Capture the cell that displays the provided text and extract its [X, Y] central coordinate. 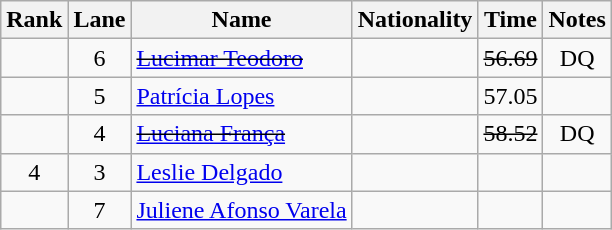
5 [100, 96]
Notes [577, 20]
Name [242, 20]
58.52 [510, 134]
Lane [100, 20]
Rank [34, 20]
Leslie Delgado [242, 172]
56.69 [510, 58]
3 [100, 172]
57.05 [510, 96]
Lucimar Teodoro [242, 58]
Juliene Afonso Varela [242, 210]
7 [100, 210]
Patrícia Lopes [242, 96]
Nationality [415, 20]
6 [100, 58]
Time [510, 20]
Luciana França [242, 134]
